Pinpoint the cell where the given text exists, returning its [x, y] midpoint coordinate. 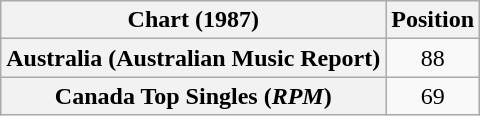
Australia (Australian Music Report) [194, 58]
Canada Top Singles (RPM) [194, 96]
88 [433, 58]
69 [433, 96]
Position [433, 20]
Chart (1987) [194, 20]
